Provide the (x, y) coordinate of the cell's center where the given text is located.  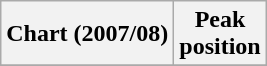
Chart (2007/08) (88, 34)
Peakposition (220, 34)
